Provide the (x, y) coordinate of the cell's center where the given text is located.  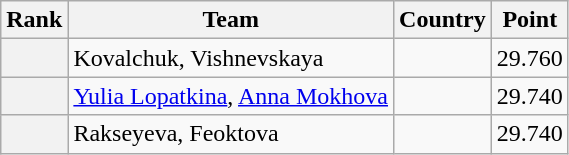
29.760 (530, 58)
Country (443, 20)
Point (530, 20)
Rank (34, 20)
Team (231, 20)
Yulia Lopatkina, Anna Mokhova (231, 96)
Rakseyeva, Feoktova (231, 134)
Kovalchuk, Vishnevskaya (231, 58)
